Detect which cell encompasses the target text, then output its (x, y) center coordinate. 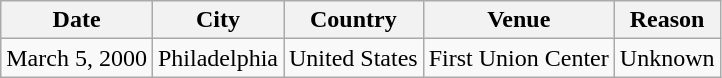
March 5, 2000 (77, 58)
United States (354, 58)
Venue (518, 20)
City (218, 20)
First Union Center (518, 58)
Unknown (667, 58)
Reason (667, 20)
Country (354, 20)
Date (77, 20)
Philadelphia (218, 58)
